Return the [x, y] coordinate for the center point of the cell that contains the specified text.  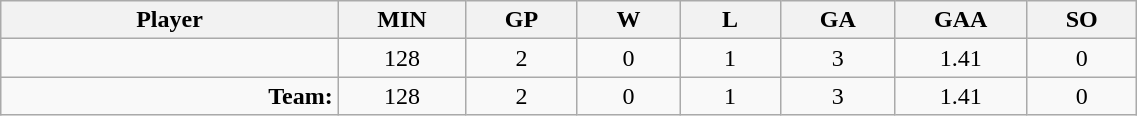
W [628, 20]
Player [170, 20]
MIN [402, 20]
SO [1081, 20]
GA [838, 20]
Team: [170, 96]
GP [522, 20]
GAA [961, 20]
L [730, 20]
